Provide the (X, Y) coordinate of the cell's center where the given text is located.  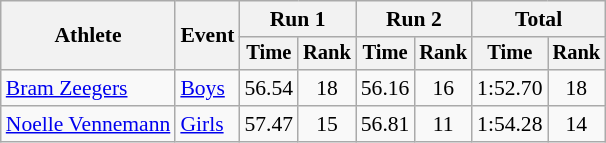
1:52.70 (510, 88)
56.54 (268, 88)
14 (577, 124)
16 (443, 88)
Total (538, 19)
56.16 (386, 88)
Event (207, 36)
Boys (207, 88)
Girls (207, 124)
Athlete (88, 36)
Bram Zeegers (88, 88)
Run 1 (297, 19)
1:54.28 (510, 124)
11 (443, 124)
15 (327, 124)
Run 2 (414, 19)
56.81 (386, 124)
57.47 (268, 124)
Noelle Vennemann (88, 124)
